Output the (X, Y) coordinate of the center of the cell containing the given text.  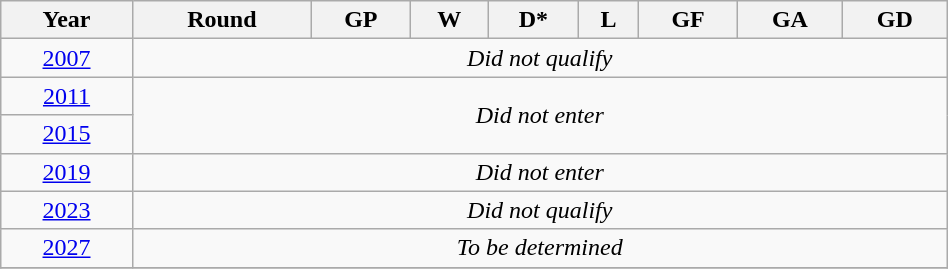
W (449, 20)
2007 (67, 58)
Round (222, 20)
GF (688, 20)
GD (894, 20)
Year (67, 20)
2027 (67, 248)
2019 (67, 172)
To be determined (540, 248)
GA (790, 20)
2011 (67, 96)
D* (533, 20)
2015 (67, 134)
L (608, 20)
GP (360, 20)
2023 (67, 210)
